Locate the cell with the specified text and output its (x, y) center coordinate. 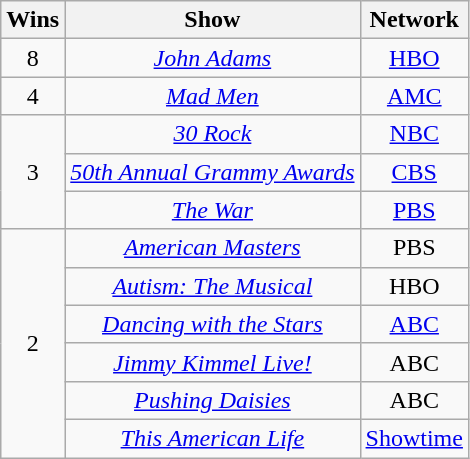
Jimmy Kimmel Live! (212, 362)
CBS (414, 172)
Pushing Daisies (212, 400)
30 Rock (212, 134)
This American Life (212, 438)
American Masters (212, 248)
AMC (414, 96)
8 (33, 58)
John Adams (212, 58)
4 (33, 96)
3 (33, 172)
Mad Men (212, 96)
Autism: The Musical (212, 286)
50th Annual Grammy Awards (212, 172)
2 (33, 343)
Dancing with the Stars (212, 324)
Wins (33, 20)
Showtime (414, 438)
NBC (414, 134)
The War (212, 210)
Show (212, 20)
Network (414, 20)
